Capture the cell that displays the provided text and extract its [x, y] central coordinate. 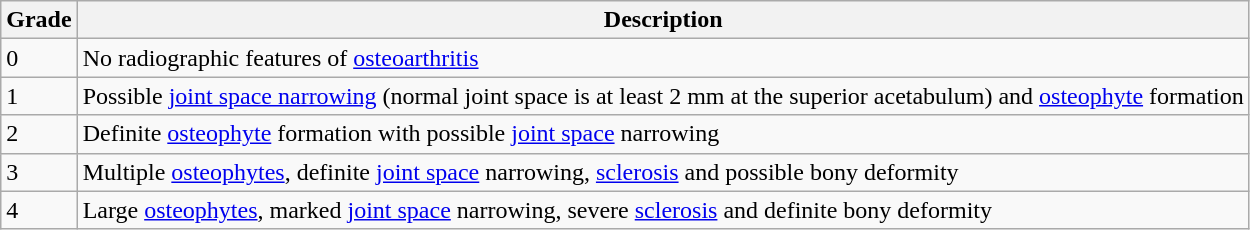
Possible joint space narrowing (normal joint space is at least 2 mm at the superior acetabulum) and osteophyte formation [663, 96]
0 [39, 58]
1 [39, 96]
3 [39, 172]
Description [663, 20]
Large osteophytes, marked joint space narrowing, severe sclerosis and definite bony deformity [663, 210]
Grade [39, 20]
2 [39, 134]
Multiple osteophytes, definite joint space narrowing, sclerosis and possible bony deformity [663, 172]
No radiographic features of osteoarthritis [663, 58]
4 [39, 210]
Definite osteophyte formation with possible joint space narrowing [663, 134]
